Return (X, Y) of the center of cell containing provided text 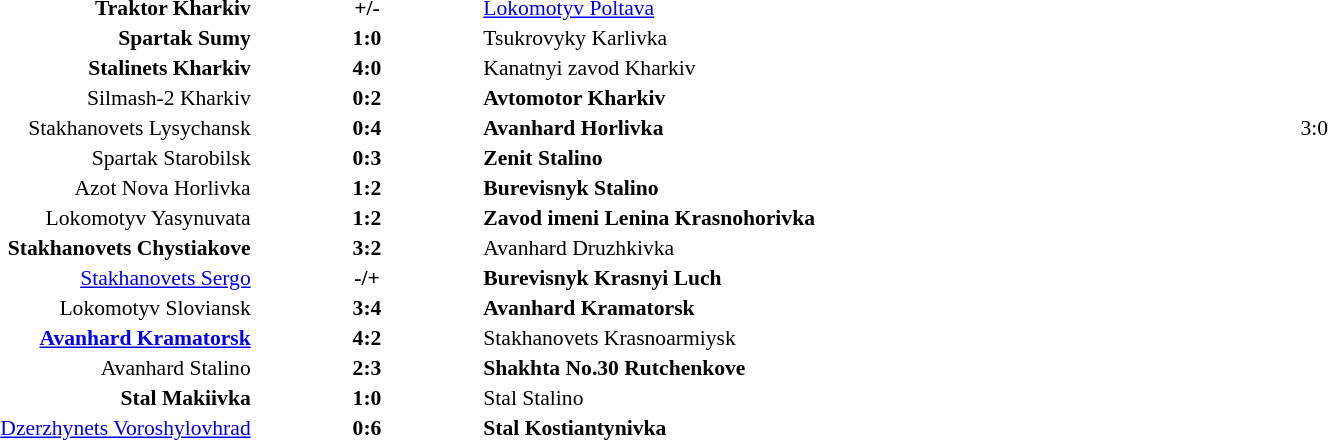
Zavod imeni Lenina Krasnohorivka (671, 218)
Burevisnyk Stalino (671, 188)
4:2 (368, 338)
Burevisnyk Krasnyi Luch (671, 278)
0:2 (368, 98)
3:2 (368, 248)
Avanhard Horlivka (671, 128)
0:3 (368, 158)
0:4 (368, 128)
3:4 (368, 308)
Kanatnyi zavod Kharkiv (671, 68)
Shakhta No.30 Rutchenkove (671, 368)
-/+ (368, 278)
2:3 (368, 368)
Avanhard Kramatorsk (671, 308)
Avtomotor Kharkiv (671, 98)
Zenit Stalino (671, 158)
Tsukrovyky Karlivka (671, 38)
Avanhard Druzhkivka (671, 248)
Stal Stalino (671, 398)
Stakhanovets Krasnoarmiysk (671, 338)
4:0 (368, 68)
